Return (x, y) of the center of cell containing provided text 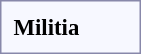
Militia (46, 27)
